Return the (X, Y) coordinate for the center point of the cell that contains the specified text.  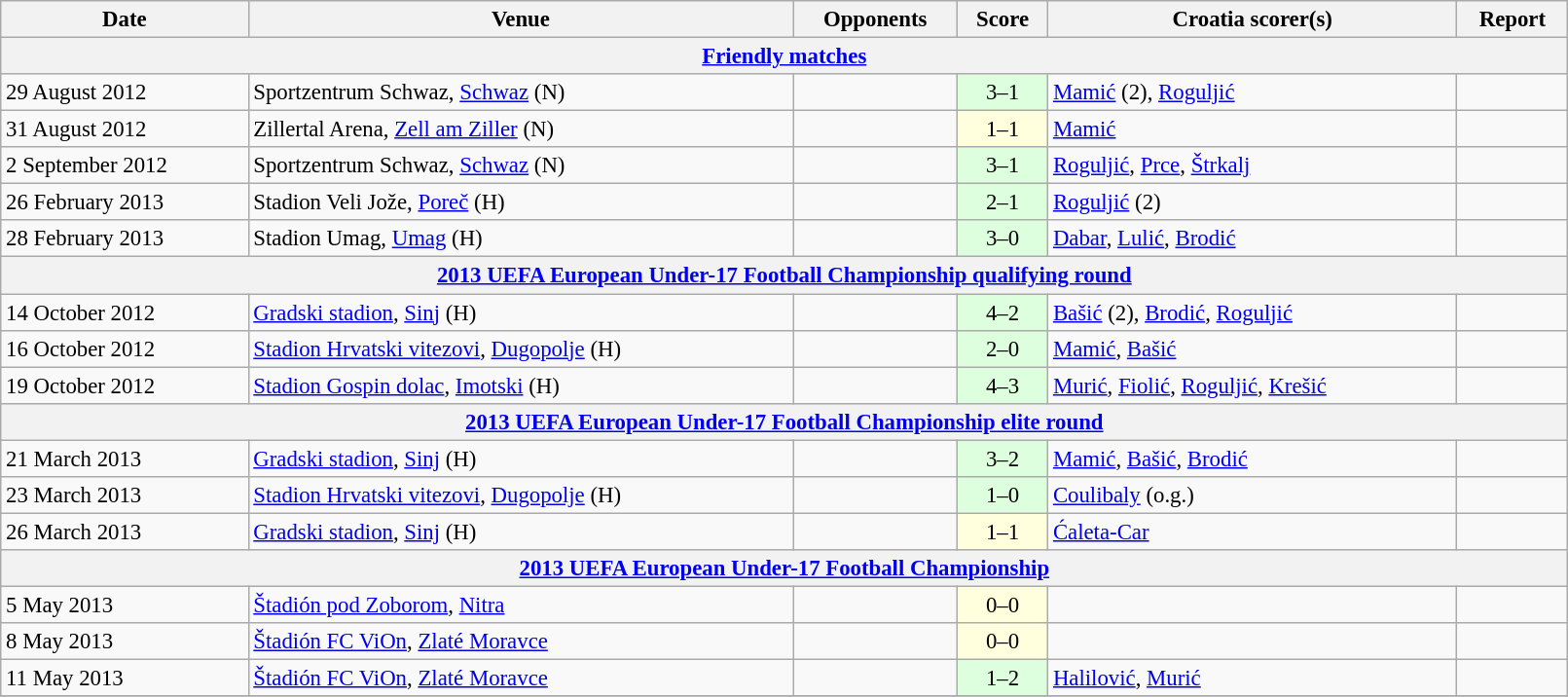
Halilović, Murić (1253, 679)
29 August 2012 (125, 92)
26 March 2013 (125, 532)
16 October 2012 (125, 348)
3–2 (1003, 459)
2013 UEFA European Under-17 Football Championship (784, 569)
Štadión pod Zoborom, Nitra (521, 605)
Bašić (2), Brodić, Roguljić (1253, 312)
Roguljić (2) (1253, 202)
Report (1513, 19)
Stadion Veli Jože, Poreč (H) (521, 202)
Mamić, Bašić, Brodić (1253, 459)
5 May 2013 (125, 605)
3–0 (1003, 238)
11 May 2013 (125, 679)
4–3 (1003, 385)
2013 UEFA European Under-17 Football Championship qualifying round (784, 275)
2–0 (1003, 348)
2 September 2012 (125, 165)
Mamić (2), Roguljić (1253, 92)
Mamić (1253, 129)
Coulibaly (o.g.) (1253, 495)
Mamić, Bašić (1253, 348)
Score (1003, 19)
2013 UEFA European Under-17 Football Championship elite round (784, 422)
Venue (521, 19)
Stadion Gospin dolac, Imotski (H) (521, 385)
Dabar, Lulić, Brodić (1253, 238)
23 March 2013 (125, 495)
Opponents (876, 19)
Roguljić, Prce, Štrkalj (1253, 165)
1–2 (1003, 679)
Murić, Fiolić, Roguljić, Krešić (1253, 385)
1–0 (1003, 495)
14 October 2012 (125, 312)
4–2 (1003, 312)
26 February 2013 (125, 202)
28 February 2013 (125, 238)
Friendly matches (784, 56)
Zillertal Arena, Zell am Ziller (N) (521, 129)
Croatia scorer(s) (1253, 19)
Ćaleta-Car (1253, 532)
31 August 2012 (125, 129)
Stadion Umag, Umag (H) (521, 238)
19 October 2012 (125, 385)
2–1 (1003, 202)
8 May 2013 (125, 642)
21 March 2013 (125, 459)
Date (125, 19)
